Scan for the cell matching the given text and deliver its (X, Y) coordinate at center. 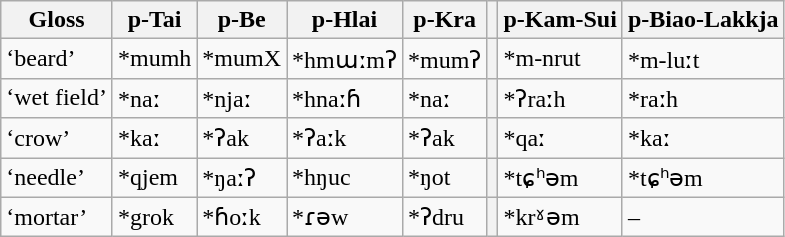
‘needle’ (57, 178)
p-Kam-Sui (560, 20)
p-Be (242, 20)
*ʔdru (444, 217)
p-Kra (444, 20)
*ɾəw (345, 217)
*ʔaːk (345, 138)
*hŋuc (345, 178)
*njaː (242, 98)
*qaː (560, 138)
*hmɯːmʔ (345, 59)
p-Biao-Lakkja (703, 20)
*qjem (154, 178)
*ʔraːh (560, 98)
p-Hlai (345, 20)
‘mortar’ (57, 217)
*m-nrut (560, 59)
*mumX (242, 59)
– (703, 217)
*mumh (154, 59)
*ɦoːk (242, 217)
*ŋaːʔ (242, 178)
p-Tai (154, 20)
‘wet field’ (57, 98)
*hnaːɦ (345, 98)
*ŋot (444, 178)
*krˠəm (560, 217)
*m-luːt (703, 59)
*mumʔ (444, 59)
‘crow’ (57, 138)
*grok (154, 217)
‘beard’ (57, 59)
*raːh (703, 98)
Gloss (57, 20)
